Output the [x, y] coordinate of the center of the cell containing the given text.  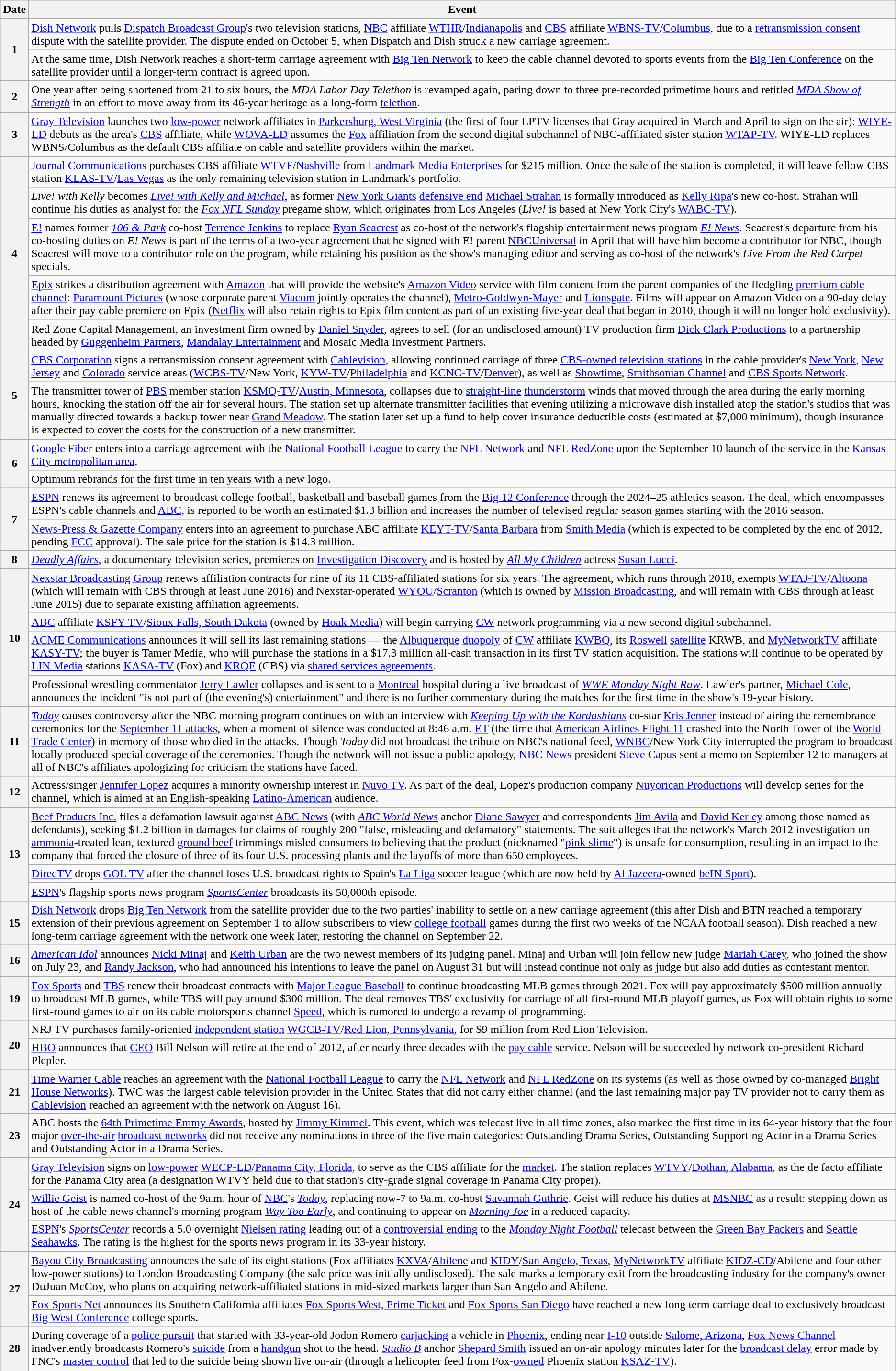
6 [14, 464]
7 [14, 520]
4 [14, 253]
20 [14, 1045]
10 [14, 638]
2 [14, 97]
8 [14, 560]
Event [462, 10]
NRJ TV purchases family-oriented independent station WGCB-TV/Red Lion, Pennsylvania, for $9 million from Red Lion Television. [462, 1030]
1 [14, 50]
Deadly Affairs, a documentary television series, premieres on Investigation Discovery and is hosted by All My Children actress Susan Lucci. [462, 560]
3 [14, 134]
27 [14, 1289]
ABC affiliate KSFY-TV/Sioux Falls, South Dakota (owned by Hoak Media) will begin carrying CW network programming via a new second digital subchannel. [462, 622]
12 [14, 792]
Optimum rebrands for the first time in ten years with a new logo. [462, 479]
21 [14, 1092]
19 [14, 998]
Date [14, 10]
23 [14, 1136]
13 [14, 854]
16 [14, 961]
ESPN's flagship sports news program SportsCenter broadcasts its 50,000th episode. [462, 892]
28 [14, 1348]
5 [14, 395]
24 [14, 1205]
15 [14, 923]
11 [14, 741]
